Return the (x, y) coordinate for the center point of the cell that contains the specified text.  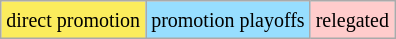
direct promotion (74, 20)
relegated (352, 20)
promotion playoffs (228, 20)
